Provide the (x, y) coordinate of the cell's center where the given text is located.  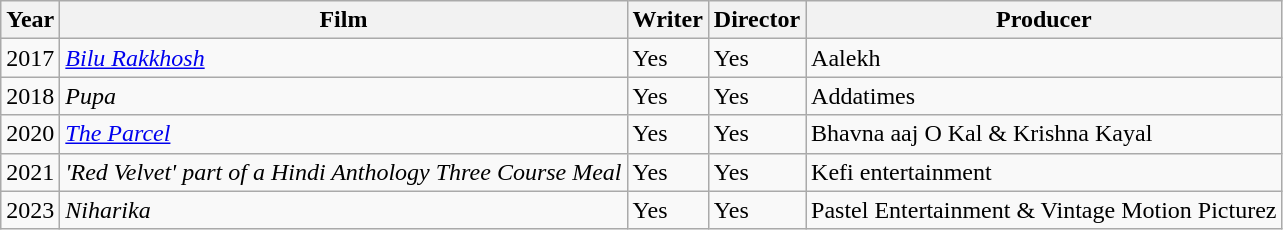
Bilu Rakkhosh (344, 58)
2020 (30, 134)
'Red Velvet' part of a Hindi Anthology Three Course Meal (344, 172)
Kefi entertainment (1044, 172)
Aalekh (1044, 58)
2021 (30, 172)
Year (30, 20)
2023 (30, 210)
Writer (668, 20)
Bhavna aaj O Kal & Krishna Kayal (1044, 134)
Director (756, 20)
2018 (30, 96)
Pupa (344, 96)
Producer (1044, 20)
Pastel Entertainment & Vintage Motion Picturez (1044, 210)
Addatimes (1044, 96)
Film (344, 20)
The Parcel (344, 134)
Niharika (344, 210)
2017 (30, 58)
